Capture the cell that displays the provided text and extract its [X, Y] central coordinate. 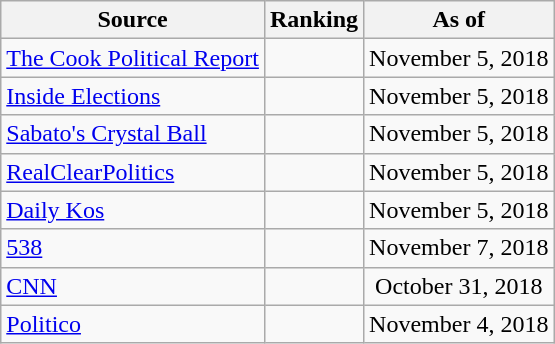
Inside Elections [133, 96]
Ranking [314, 20]
Sabato's Crystal Ball [133, 134]
Politico [133, 324]
The Cook Political Report [133, 58]
CNN [133, 286]
538 [133, 248]
November 7, 2018 [459, 248]
October 31, 2018 [459, 286]
RealClearPolitics [133, 172]
Source [133, 20]
November 4, 2018 [459, 324]
As of [459, 20]
Daily Kos [133, 210]
